Locate the cell with the specified text and output its (X, Y) center coordinate. 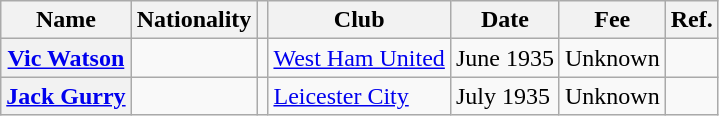
Ref. (692, 20)
Name (66, 20)
Date (504, 20)
July 1935 (504, 96)
Leicester City (359, 96)
June 1935 (504, 58)
Vic Watson (66, 58)
Nationality (194, 20)
Fee (612, 20)
Club (359, 20)
West Ham United (359, 58)
Jack Gurry (66, 96)
